Capture the cell that displays the provided text and extract its [x, y] central coordinate. 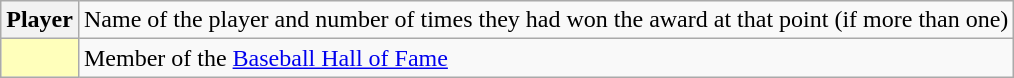
Member of the Baseball Hall of Fame [546, 58]
Name of the player and number of times they had won the award at that point (if more than one) [546, 20]
Player [40, 20]
